From the cell containing the given text, extract its center point as (x, y) coordinate. 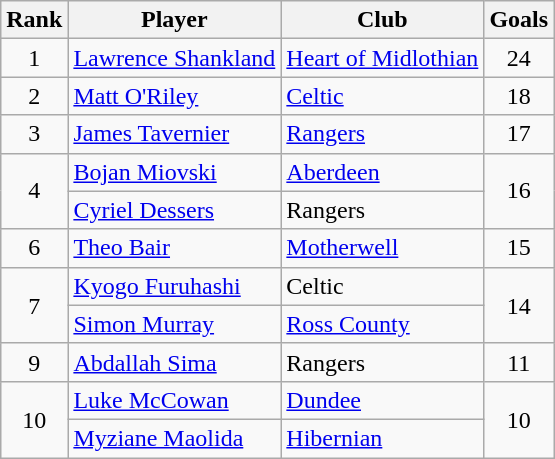
Rank (34, 20)
Myziane Maolida (174, 438)
Luke McCowan (174, 400)
7 (34, 305)
Bojan Miovski (174, 172)
Kyogo Furuhashi (174, 286)
18 (519, 96)
15 (519, 248)
Dundee (382, 400)
3 (34, 134)
Abdallah Sima (174, 362)
Hibernian (382, 438)
2 (34, 96)
Motherwell (382, 248)
9 (34, 362)
6 (34, 248)
Goals (519, 20)
Matt O'Riley (174, 96)
16 (519, 191)
11 (519, 362)
Theo Bair (174, 248)
Simon Murray (174, 324)
Aberdeen (382, 172)
James Tavernier (174, 134)
Player (174, 20)
Club (382, 20)
Ross County (382, 324)
Heart of Midlothian (382, 58)
Cyriel Dessers (174, 210)
4 (34, 191)
17 (519, 134)
Lawrence Shankland (174, 58)
14 (519, 305)
1 (34, 58)
24 (519, 58)
